Detect which cell encompasses the target text, then output its (x, y) center coordinate. 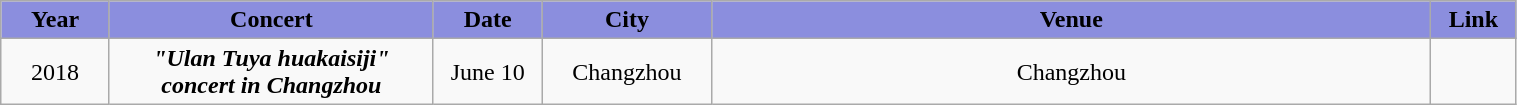
Venue (1072, 20)
Link (1474, 20)
"Ulan Tuya huakaisiji" concert in Changzhou (271, 72)
Concert (271, 20)
Date (488, 20)
June 10 (488, 72)
City (627, 20)
2018 (56, 72)
Year (56, 20)
